Pinpoint the cell where the given text exists, returning its [X, Y] midpoint coordinate. 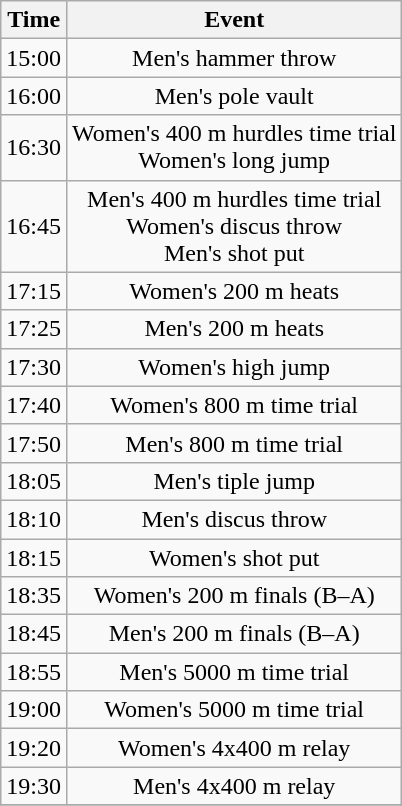
Men's 800 m time trial [234, 443]
17:40 [34, 405]
19:00 [34, 710]
Men's 200 m heats [234, 329]
18:35 [34, 596]
Men's pole vault [234, 96]
Women's high jump [234, 367]
16:45 [34, 226]
Men's tiple jump [234, 481]
18:05 [34, 481]
18:15 [34, 557]
Women's 800 m time trial [234, 405]
Men's hammer throw [234, 58]
17:30 [34, 367]
Women's 4x400 m relay [234, 748]
18:55 [34, 672]
Men's 5000 m time trial [234, 672]
19:20 [34, 748]
Women's 5000 m time trial [234, 710]
16:30 [34, 148]
Time [34, 20]
Women's 200 m heats [234, 291]
18:45 [34, 634]
Men's 4x400 m relay [234, 786]
Women's shot put [234, 557]
19:30 [34, 786]
17:25 [34, 329]
17:50 [34, 443]
Event [234, 20]
16:00 [34, 96]
17:15 [34, 291]
Men's 200 m finals (B–A) [234, 634]
18:10 [34, 519]
Women's 200 m finals (B–A) [234, 596]
Men's 400 m hurdles time trialWomen's discus throwMen's shot put [234, 226]
15:00 [34, 58]
Men's discus throw [234, 519]
Women's 400 m hurdles time trialWomen's long jump [234, 148]
